Extract the (x, y) coordinate from the center of the cell holding the provided text.  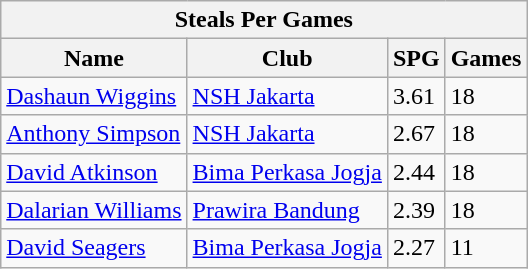
David Seagers (94, 248)
Club (287, 58)
3.61 (416, 96)
Steals Per Games (264, 20)
2.44 (416, 172)
11 (486, 248)
Games (486, 58)
SPG (416, 58)
Anthony Simpson (94, 134)
Dashaun Wiggins (94, 96)
2.27 (416, 248)
Dalarian Williams (94, 210)
Name (94, 58)
Prawira Bandung (287, 210)
2.39 (416, 210)
David Atkinson (94, 172)
2.67 (416, 134)
